Find where the given text appears and provide that cell's center as [X, Y] coordinate. 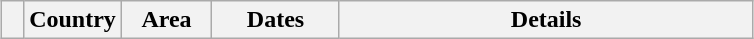
Area [166, 20]
Country [73, 20]
Details [546, 20]
Dates [276, 20]
